Provide the [X, Y] coordinate of the cell's center where the given text is located.  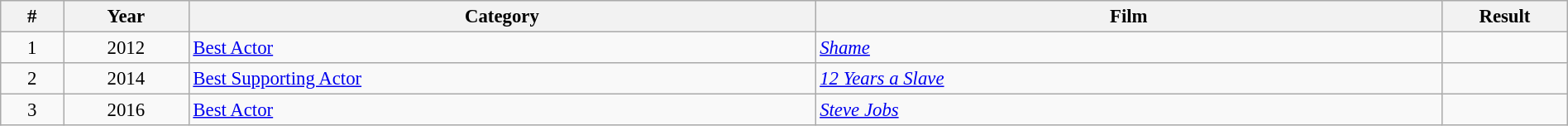
2 [32, 79]
Category [502, 17]
12 Years a Slave [1129, 79]
Film [1129, 17]
Result [1505, 17]
1 [32, 48]
Year [126, 17]
2016 [126, 110]
2012 [126, 48]
2014 [126, 79]
Shame [1129, 48]
Best Supporting Actor [502, 79]
# [32, 17]
3 [32, 110]
Steve Jobs [1129, 110]
